Return [X, Y] of the center of cell containing provided text 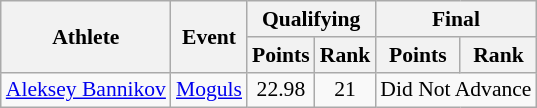
Athlete [86, 36]
Final [456, 19]
21 [346, 90]
22.98 [281, 90]
Event [209, 36]
Did Not Advance [456, 90]
Moguls [209, 90]
Qualifying [311, 19]
Aleksey Bannikov [86, 90]
